Detect which cell encompasses the target text, then output its [X, Y] center coordinate. 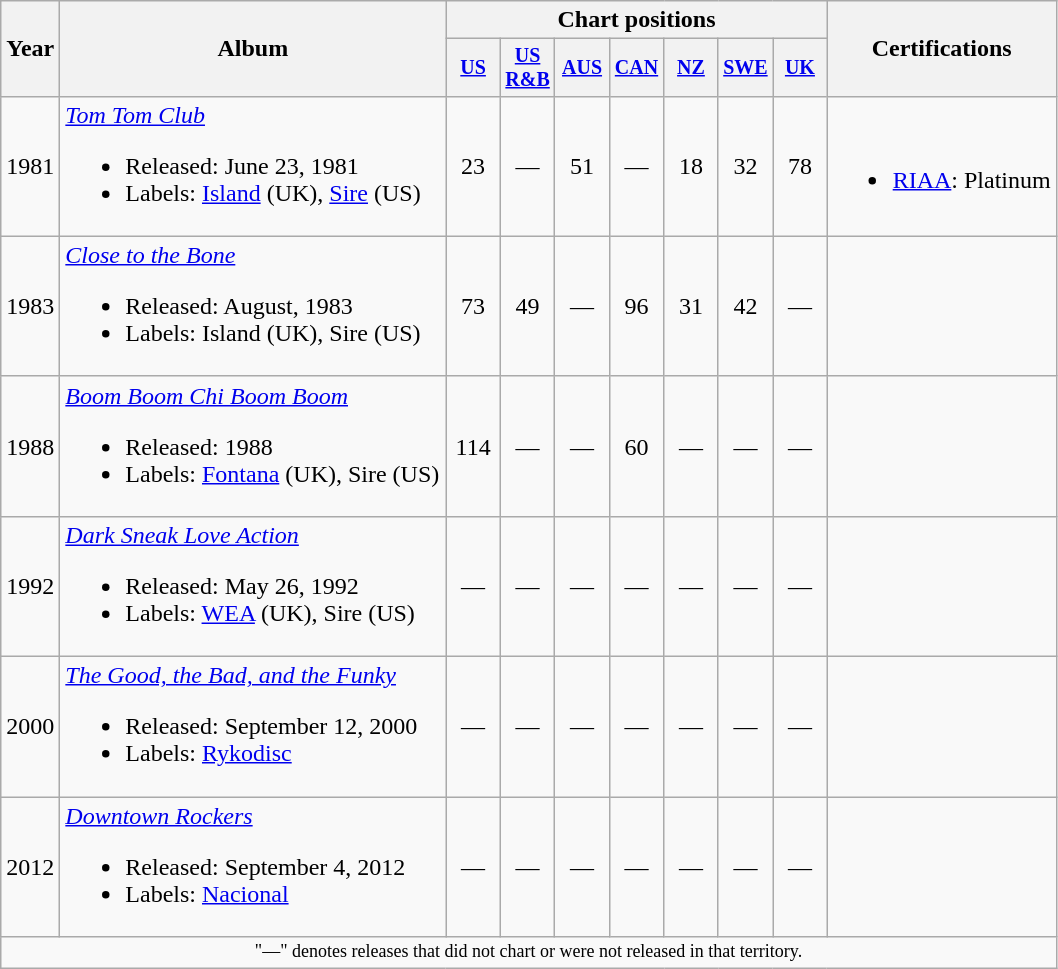
Close to the BoneReleased: August, 1983Labels: Island (UK), Sire (US) [253, 306]
NZ [691, 68]
Dark Sneak Love ActionReleased: May 26, 1992Labels: WEA (UK), Sire (US) [253, 586]
The Good, the Bad, and the FunkyReleased: September 12, 2000Labels: Rykodisc [253, 727]
2000 [30, 727]
32 [745, 166]
78 [800, 166]
2012 [30, 867]
"—" denotes releases that did not chart or were not released in that territory. [528, 952]
60 [636, 446]
1983 [30, 306]
Album [253, 49]
49 [527, 306]
31 [691, 306]
73 [473, 306]
CAN [636, 68]
SWE [745, 68]
Tom Tom ClubReleased: June 23, 1981Labels: Island (UK), Sire (US) [253, 166]
1988 [30, 446]
Chart positions [636, 20]
US [473, 68]
51 [582, 166]
18 [691, 166]
US R&B [527, 68]
UK [800, 68]
23 [473, 166]
Boom Boom Chi Boom BoomReleased: 1988Labels: Fontana (UK), Sire (US) [253, 446]
1992 [30, 586]
42 [745, 306]
AUS [582, 68]
Year [30, 49]
1981 [30, 166]
RIAA: Platinum [942, 166]
96 [636, 306]
Downtown RockersReleased: September 4, 2012Labels: Nacional [253, 867]
114 [473, 446]
Certifications [942, 49]
